Detect which cell encompasses the target text, then output its (X, Y) center coordinate. 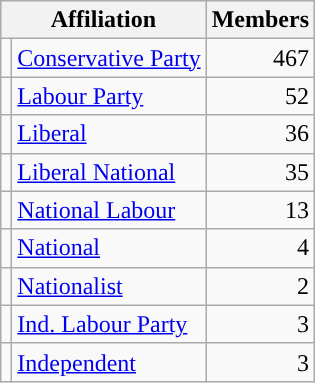
52 (260, 96)
National Labour (109, 210)
Members (260, 20)
Liberal (109, 134)
4 (260, 248)
Nationalist (109, 286)
35 (260, 172)
Independent (109, 362)
Liberal National (109, 172)
Affiliation (104, 20)
National (109, 248)
2 (260, 286)
36 (260, 134)
Labour Party (109, 96)
13 (260, 210)
Conservative Party (109, 58)
Ind. Labour Party (109, 324)
467 (260, 58)
